Provide the (X, Y) coordinate of the cell's center where the given text is located.  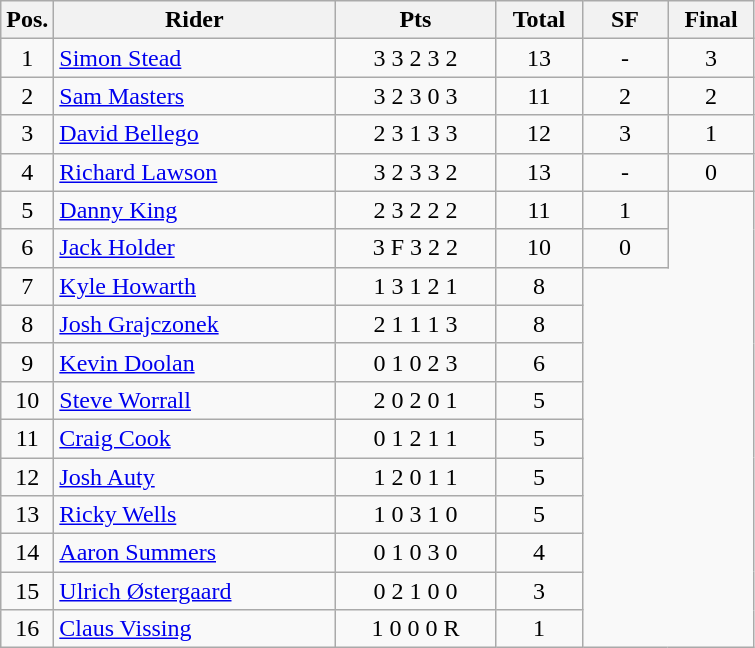
Kyle Howarth (194, 286)
3 F 3 2 2 (416, 248)
Final (711, 20)
Richard Lawson (194, 172)
0 1 2 1 1 (416, 438)
14 (28, 553)
2 3 2 2 2 (416, 210)
Aaron Summers (194, 553)
Ulrich Østergaard (194, 591)
3 2 3 3 2 (416, 172)
Total (539, 20)
Pos. (28, 20)
Pts (416, 20)
2 0 2 0 1 (416, 400)
3 3 2 3 2 (416, 58)
David Bellego (194, 134)
0 1 0 2 3 (416, 362)
Ricky Wells (194, 515)
0 2 1 0 0 (416, 591)
2 1 1 1 3 (416, 324)
1 0 0 0 R (416, 629)
16 (28, 629)
Steve Worrall (194, 400)
9 (28, 362)
1 2 0 1 1 (416, 477)
Rider (194, 20)
7 (28, 286)
Kevin Doolan (194, 362)
Simon Stead (194, 58)
SF (625, 20)
Jack Holder (194, 248)
0 1 0 3 0 (416, 553)
3 2 3 0 3 (416, 96)
1 0 3 1 0 (416, 515)
Josh Auty (194, 477)
Craig Cook (194, 438)
Danny King (194, 210)
2 3 1 3 3 (416, 134)
15 (28, 591)
Josh Grajczonek (194, 324)
Claus Vissing (194, 629)
1 3 1 2 1 (416, 286)
Sam Masters (194, 96)
